Provide the [X, Y] coordinate of the cell's center where the given text is located.  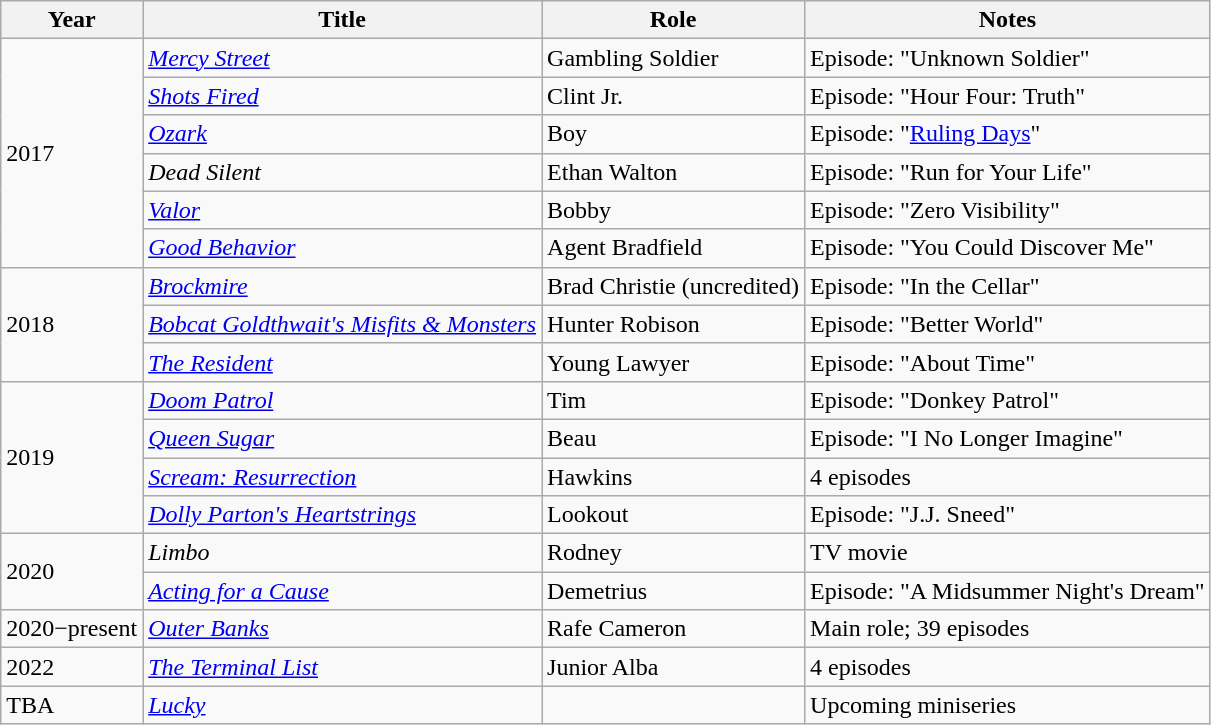
Episode: "I No Longer Imagine" [1008, 438]
Notes [1008, 20]
Episode: "Hour Four: Truth" [1008, 96]
Acting for a Cause [342, 591]
Hunter Robison [674, 324]
Lucky [342, 705]
Episode: "In the Cellar" [1008, 286]
Dolly Parton's Heartstrings [342, 515]
2018 [72, 324]
Episode: "Better World" [1008, 324]
Title [342, 20]
TBA [72, 705]
Junior Alba [674, 667]
Brockmire [342, 286]
Rafe Cameron [674, 629]
The Resident [342, 362]
Beau [674, 438]
Episode: "You Could Discover Me" [1008, 248]
Upcoming miniseries [1008, 705]
Bobby [674, 210]
2020−present [72, 629]
Clint Jr. [674, 96]
Tim [674, 400]
Limbo [342, 553]
Doom Patrol [342, 400]
Episode: "Ruling Days" [1008, 134]
Good Behavior [342, 248]
Year [72, 20]
2017 [72, 153]
Episode: "J.J. Sneed" [1008, 515]
TV movie [1008, 553]
Hawkins [674, 477]
Ozark [342, 134]
Role [674, 20]
2020 [72, 572]
Valor [342, 210]
Lookout [674, 515]
2022 [72, 667]
Ethan Walton [674, 172]
2019 [72, 457]
Episode: "A Midsummer Night's Dream" [1008, 591]
Scream: Resurrection [342, 477]
Main role; 39 episodes [1008, 629]
Gambling Soldier [674, 58]
Brad Christie (uncredited) [674, 286]
Rodney [674, 553]
Outer Banks [342, 629]
Shots Fired [342, 96]
Young Lawyer [674, 362]
Agent Bradfield [674, 248]
Episode: "About Time" [1008, 362]
Episode: "Unknown Soldier" [1008, 58]
Episode: "Run for Your Life" [1008, 172]
Dead Silent [342, 172]
Episode: "Zero Visibility" [1008, 210]
Episode: "Donkey Patrol" [1008, 400]
Demetrius [674, 591]
The Terminal List [342, 667]
Boy [674, 134]
Queen Sugar [342, 438]
Mercy Street [342, 58]
Bobcat Goldthwait's Misfits & Monsters [342, 324]
